Capture the cell that displays the provided text and extract its [X, Y] central coordinate. 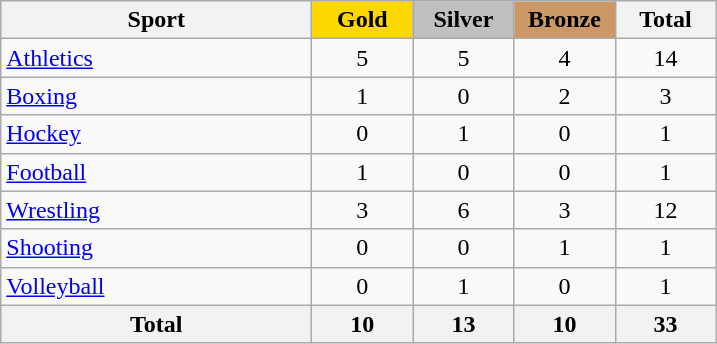
Volleyball [156, 286]
14 [666, 58]
Boxing [156, 96]
Athletics [156, 58]
Football [156, 172]
2 [564, 96]
Wrestling [156, 210]
13 [464, 324]
Gold [362, 20]
Sport [156, 20]
33 [666, 324]
Bronze [564, 20]
12 [666, 210]
6 [464, 210]
Silver [464, 20]
Hockey [156, 134]
Shooting [156, 248]
4 [564, 58]
